For the text-containing cell, return its midpoint in [x, y] coordinate format. 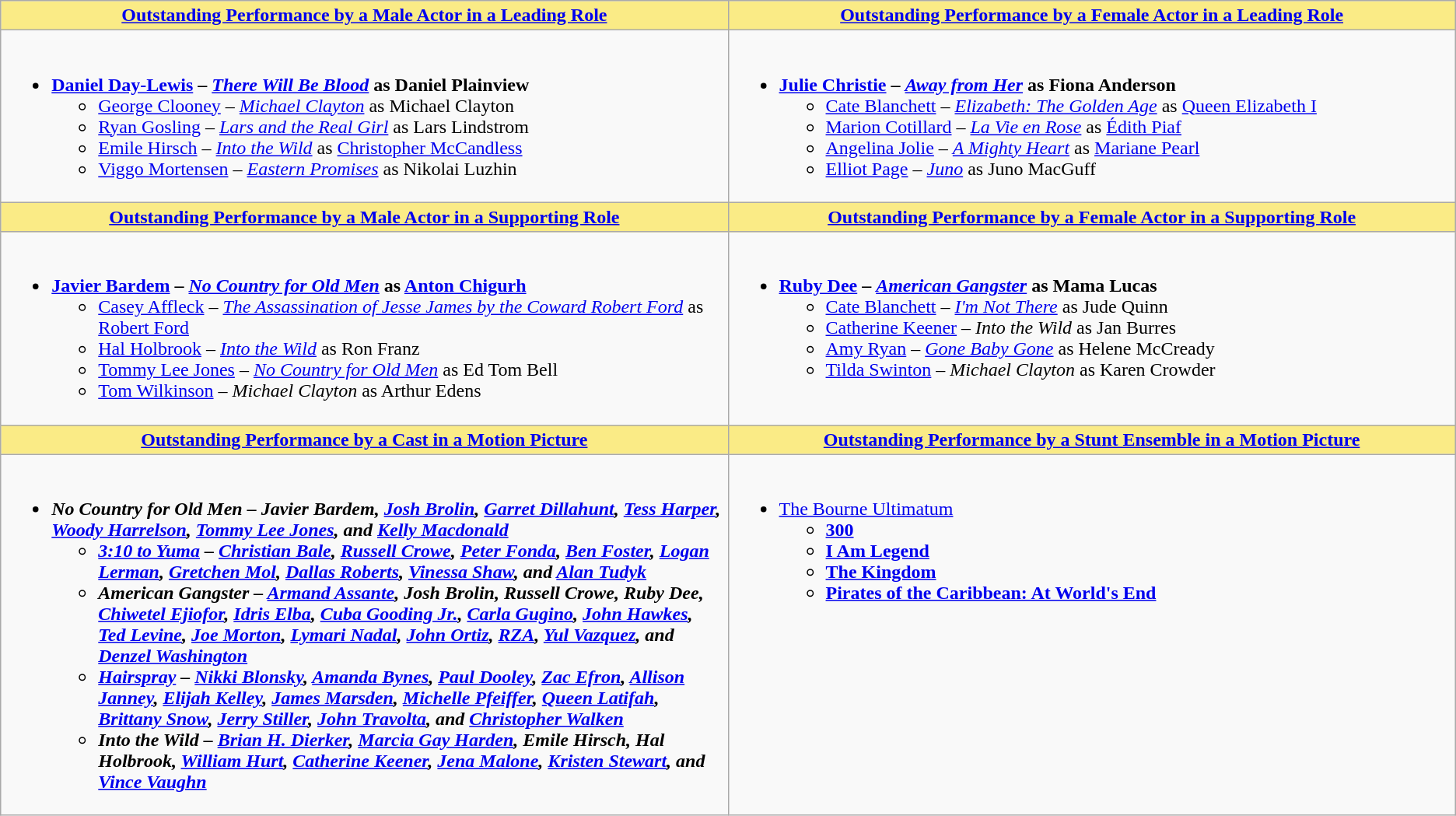
The Bourne Ultimatum300I Am LegendThe KingdomPirates of the Caribbean: At World's End [1092, 635]
Outstanding Performance by a Female Actor in a Leading Role [1092, 16]
Outstanding Performance by a Male Actor in a Supporting Role [364, 217]
Outstanding Performance by a Cast in a Motion Picture [364, 440]
Outstanding Performance by a Male Actor in a Leading Role [364, 16]
Outstanding Performance by a Female Actor in a Supporting Role [1092, 217]
Outstanding Performance by a Stunt Ensemble in a Motion Picture [1092, 440]
